Output the (X, Y) coordinate of the center of the cell containing the given text.  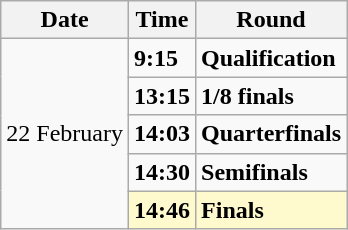
Qualification (272, 58)
Quarterfinals (272, 134)
Time (162, 20)
Semifinals (272, 172)
Round (272, 20)
13:15 (162, 96)
14:03 (162, 134)
22 February (65, 134)
1/8 finals (272, 96)
Date (65, 20)
14:46 (162, 210)
14:30 (162, 172)
9:15 (162, 58)
Finals (272, 210)
